Determine the (x, y) coordinate at the center of the cell enclosing the given text.  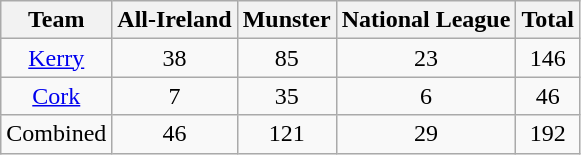
38 (174, 58)
6 (426, 96)
Total (548, 20)
7 (174, 96)
85 (286, 58)
23 (426, 58)
192 (548, 134)
146 (548, 58)
Munster (286, 20)
Combined (56, 134)
Team (56, 20)
Cork (56, 96)
121 (286, 134)
Kerry (56, 58)
National League (426, 20)
29 (426, 134)
35 (286, 96)
All-Ireland (174, 20)
